From the cell containing the given text, extract its center point as [X, Y] coordinate. 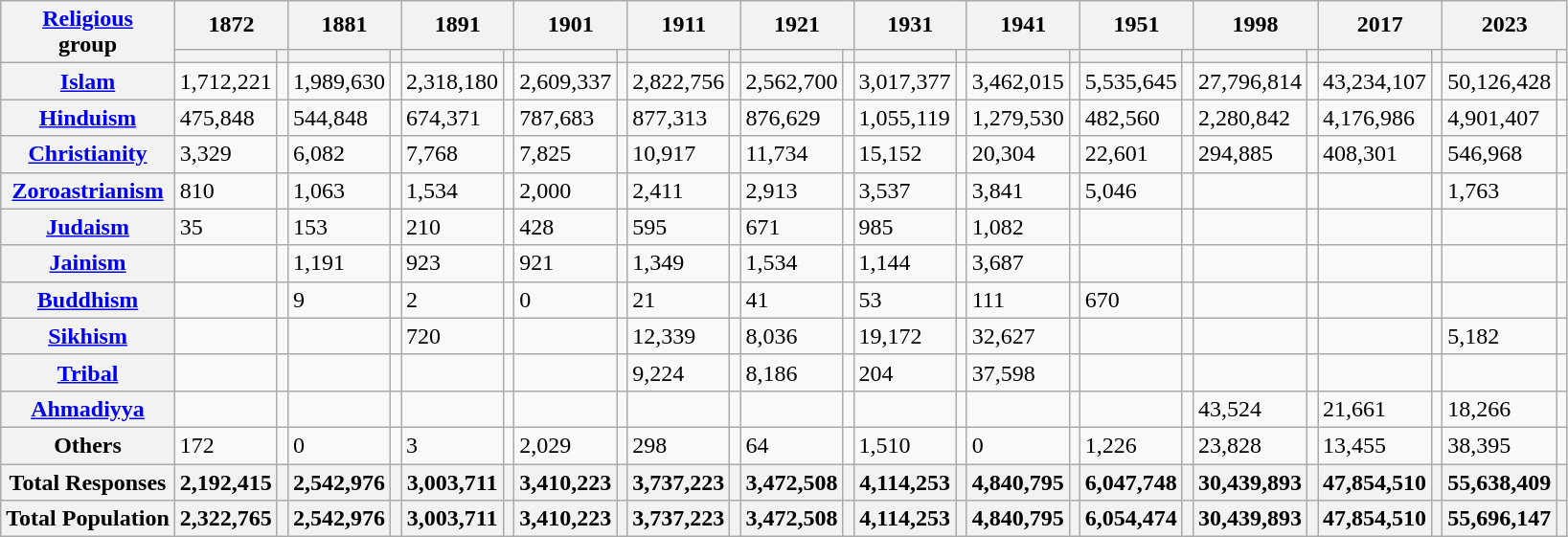
1,226 [1130, 445]
2,029 [565, 445]
23,828 [1249, 445]
544,848 [339, 118]
22,601 [1130, 154]
55,696,147 [1500, 519]
3,017,377 [904, 81]
985 [904, 227]
37,598 [1017, 372]
3,462,015 [1017, 81]
38,395 [1500, 445]
671 [791, 227]
Hinduism [88, 118]
6,082 [339, 154]
1,989,630 [339, 81]
Tribal [88, 372]
35 [226, 227]
4,176,986 [1375, 118]
19,172 [904, 336]
Judaism [88, 227]
2,609,337 [565, 81]
55,638,409 [1500, 481]
1921 [797, 25]
32,627 [1017, 336]
210 [452, 227]
877,313 [678, 118]
4,901,407 [1500, 118]
Sikhism [88, 336]
Others [88, 445]
Religiousgroup [88, 33]
6,054,474 [1130, 519]
674,371 [452, 118]
3,687 [1017, 263]
8,036 [791, 336]
9 [339, 300]
2023 [1505, 25]
204 [904, 372]
8,186 [791, 372]
810 [226, 190]
41 [791, 300]
3 [452, 445]
1,191 [339, 263]
2017 [1380, 25]
3,841 [1017, 190]
1,082 [1017, 227]
428 [565, 227]
7,825 [565, 154]
Total Responses [88, 481]
21 [678, 300]
64 [791, 445]
1,144 [904, 263]
2,318,180 [452, 81]
720 [452, 336]
5,535,645 [1130, 81]
2,562,700 [791, 81]
876,629 [791, 118]
13,455 [1375, 445]
Total Population [88, 519]
21,661 [1375, 409]
2,913 [791, 190]
172 [226, 445]
1911 [684, 25]
298 [678, 445]
1,763 [1500, 190]
2,192,415 [226, 481]
5,046 [1130, 190]
1,055,119 [904, 118]
3,329 [226, 154]
53 [904, 300]
43,234,107 [1375, 81]
1,712,221 [226, 81]
153 [339, 227]
787,683 [565, 118]
1872 [231, 25]
2,000 [565, 190]
2,322,765 [226, 519]
Ahmadiyya [88, 409]
15,152 [904, 154]
1,063 [339, 190]
595 [678, 227]
408,301 [1375, 154]
1901 [571, 25]
921 [565, 263]
111 [1017, 300]
670 [1130, 300]
1998 [1255, 25]
923 [452, 263]
50,126,428 [1500, 81]
43,524 [1249, 409]
1951 [1136, 25]
5,182 [1500, 336]
10,917 [678, 154]
1,279,530 [1017, 118]
18,266 [1500, 409]
11,734 [791, 154]
546,968 [1500, 154]
1,510 [904, 445]
9,224 [678, 372]
7,768 [452, 154]
1881 [344, 25]
2 [452, 300]
Islam [88, 81]
Buddhism [88, 300]
20,304 [1017, 154]
Zoroastrianism [88, 190]
1,349 [678, 263]
475,848 [226, 118]
482,560 [1130, 118]
1891 [458, 25]
294,885 [1249, 154]
3,537 [904, 190]
2,822,756 [678, 81]
2,280,842 [1249, 118]
1931 [910, 25]
Jainism [88, 263]
6,047,748 [1130, 481]
27,796,814 [1249, 81]
Christianity [88, 154]
1941 [1023, 25]
12,339 [678, 336]
2,411 [678, 190]
